From the cell containing the given text, extract its center point as [x, y] coordinate. 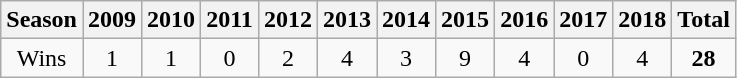
2011 [230, 20]
2017 [584, 20]
2013 [346, 20]
Wins [42, 58]
Season [42, 20]
2014 [406, 20]
2010 [172, 20]
3 [406, 58]
2018 [642, 20]
2012 [288, 20]
2016 [524, 20]
2 [288, 58]
2009 [112, 20]
2015 [466, 20]
9 [466, 58]
28 [704, 58]
Total [704, 20]
